Provide the (X, Y) coordinate of the cell's center where the given text is located.  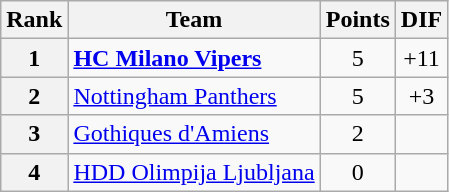
Points (358, 20)
0 (358, 172)
+3 (421, 96)
Nottingham Panthers (194, 96)
+11 (421, 58)
Gothiques d'Amiens (194, 134)
Rank (34, 20)
HDD Olimpija Ljubljana (194, 172)
4 (34, 172)
HC Milano Vipers (194, 58)
Team (194, 20)
DIF (421, 20)
1 (34, 58)
3 (34, 134)
